Scan for the cell matching the given text and deliver its [X, Y] coordinate at center. 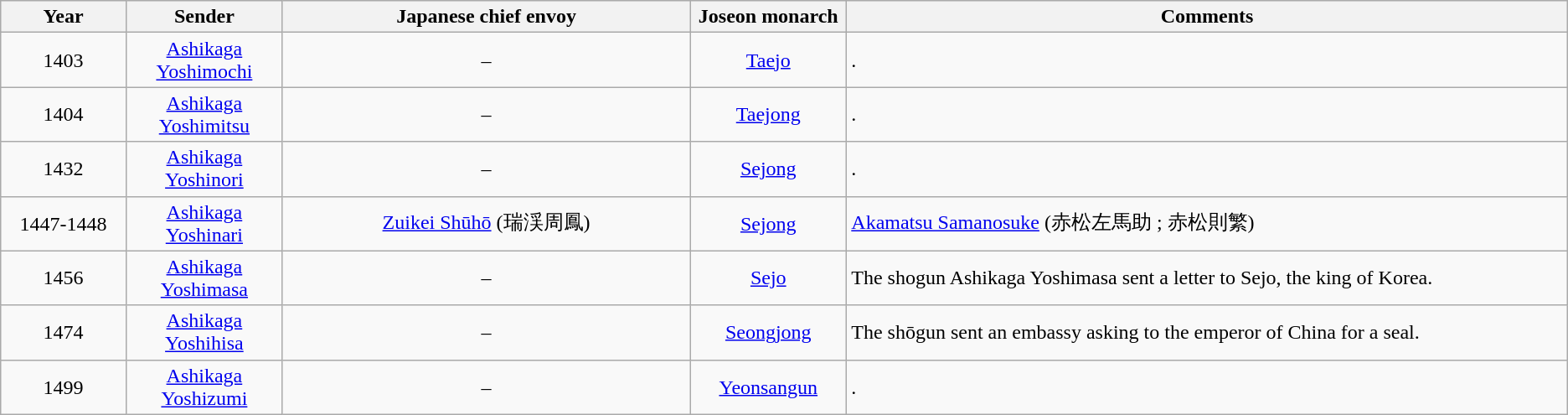
1403 [64, 60]
Akamatsu Samanosuke (赤松左馬助 ; 赤松則繁) [1207, 223]
Seongjong [769, 332]
1432 [64, 169]
1456 [64, 278]
Taejo [769, 60]
Taejong [769, 114]
Joseon monarch [769, 17]
Comments [1207, 17]
Ashikaga Yoshimitsu [204, 114]
Year [64, 17]
1474 [64, 332]
Ashikaga Yoshizumi [204, 387]
Zuikei Shūhō (瑞渓周鳳) [486, 223]
1447-1448 [64, 223]
1404 [64, 114]
Ashikaga Yoshimochi [204, 60]
The shōgun sent an embassy asking to the emperor of China for a seal. [1207, 332]
Yeonsangun [769, 387]
1499 [64, 387]
Sejo [769, 278]
Sender [204, 17]
Ashikaga Yoshimasa [204, 278]
Ashikaga Yoshinori [204, 169]
Ashikaga Yoshihisa [204, 332]
Japanese chief envoy [486, 17]
Ashikaga Yoshinari [204, 223]
The shogun Ashikaga Yoshimasa sent a letter to Sejo, the king of Korea. [1207, 278]
